Determine the [x, y] coordinate at the center of the cell enclosing the given text.  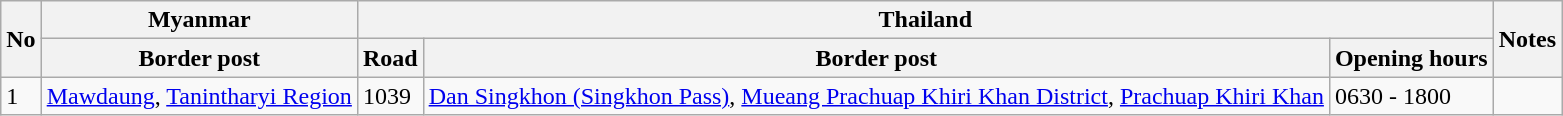
Dan Singkhon (Singkhon Pass), Mueang Prachuap Khiri Khan District, Prachuap Khiri Khan [876, 96]
Myanmar [199, 20]
1039 [390, 96]
No [21, 39]
0630 - 1800 [1411, 96]
Notes [1527, 39]
Thailand [925, 20]
Road [390, 58]
Mawdaung, Tanintharyi Region [199, 96]
1 [21, 96]
Opening hours [1411, 58]
